Return the [X, Y] coordinate for the center point of the cell that contains the specified text.  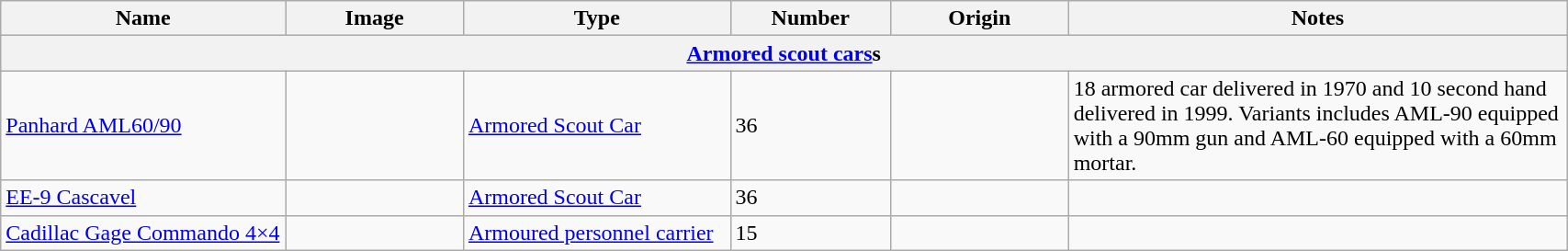
Name [143, 18]
Armoured personnel carrier [597, 233]
15 [810, 233]
Type [597, 18]
Image [375, 18]
Cadillac Gage Commando 4×4 [143, 233]
Panhard AML60/90 [143, 125]
Armored scout carss [784, 53]
Notes [1317, 18]
Origin [979, 18]
EE-9 Cascavel [143, 198]
Number [810, 18]
